Detect which cell encompasses the target text, then output its (x, y) center coordinate. 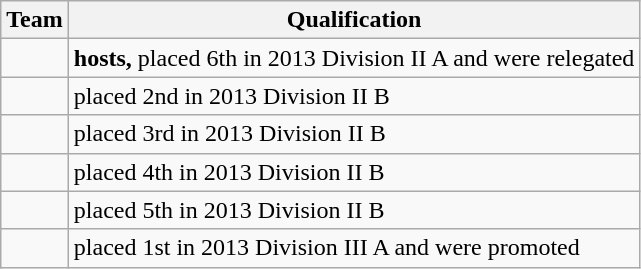
hosts, placed 6th in 2013 Division II A and were relegated (354, 58)
placed 4th in 2013 Division II B (354, 172)
Team (35, 20)
placed 2nd in 2013 Division II B (354, 96)
Qualification (354, 20)
placed 1st in 2013 Division III A and were promoted (354, 248)
placed 5th in 2013 Division II B (354, 210)
placed 3rd in 2013 Division II B (354, 134)
